Provide the (x, y) coordinate of the cell's center where the given text is located.  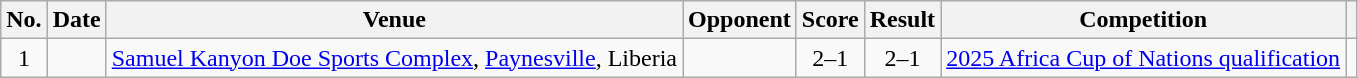
Samuel Kanyon Doe Sports Complex, Paynesville, Liberia (394, 58)
Date (76, 20)
Opponent (740, 20)
2025 Africa Cup of Nations qualification (1144, 58)
Venue (394, 20)
Result (902, 20)
Competition (1144, 20)
1 (24, 58)
Score (830, 20)
No. (24, 20)
